Pinpoint the cell where the given text exists, returning its [X, Y] midpoint coordinate. 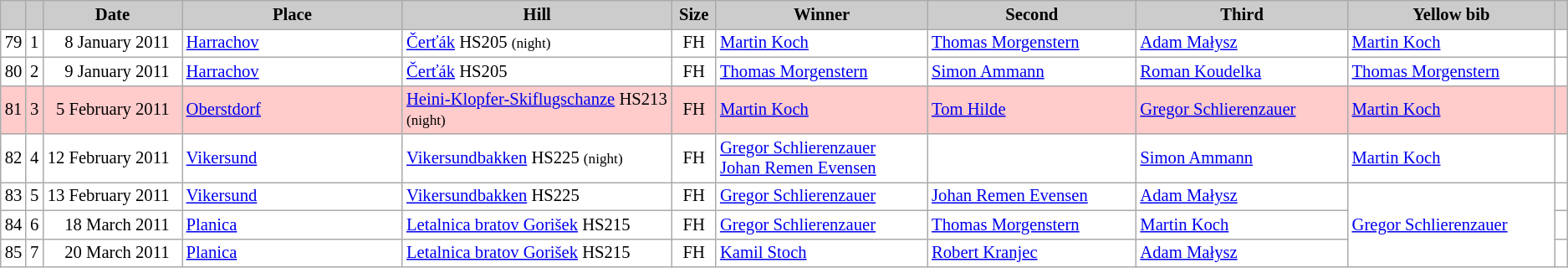
85 [13, 253]
8 January 2011 [112, 43]
2 [34, 71]
Vikersundbakken HS225 [537, 196]
Hill [537, 14]
Vikersundbakken HS225 (night) [537, 158]
3 [34, 110]
81 [13, 110]
5 [34, 196]
83 [13, 196]
Second [1032, 14]
1 [34, 43]
9 January 2011 [112, 71]
6 [34, 224]
13 February 2011 [112, 196]
Kamil Stoch [821, 253]
7 [34, 253]
5 February 2011 [112, 110]
Robert Kranjec [1032, 253]
Date [112, 14]
Winner [821, 14]
Size [694, 14]
79 [13, 43]
Roman Koudelka [1241, 71]
Gregor Schlierenzauer Johan Remen Evensen [821, 158]
Heini-Klopfer-Skiflugschanze HS213 (night) [537, 110]
Johan Remen Evensen [1032, 196]
Third [1241, 14]
12 February 2011 [112, 158]
Čerťák HS205 [537, 71]
Yellow bib [1452, 14]
18 March 2011 [112, 224]
82 [13, 158]
Place [293, 14]
Tom Hilde [1032, 110]
Čerťák HS205 (night) [537, 43]
4 [34, 158]
80 [13, 71]
20 March 2011 [112, 253]
Oberstdorf [293, 110]
84 [13, 224]
